Extract the (X, Y) coordinate from the center of the cell holding the provided text.  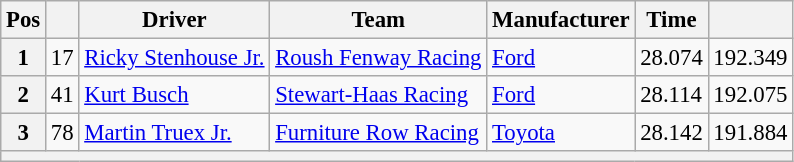
192.075 (750, 95)
Stewart-Haas Racing (378, 95)
28.114 (672, 95)
Ricky Stenhouse Jr. (174, 58)
Toyota (561, 133)
1 (24, 58)
Team (378, 20)
Pos (24, 20)
3 (24, 133)
192.349 (750, 58)
Roush Fenway Racing (378, 58)
2 (24, 95)
17 (62, 58)
78 (62, 133)
41 (62, 95)
Furniture Row Racing (378, 133)
191.884 (750, 133)
Manufacturer (561, 20)
Time (672, 20)
Kurt Busch (174, 95)
Driver (174, 20)
Martin Truex Jr. (174, 133)
28.074 (672, 58)
28.142 (672, 133)
